For the text-containing cell, return its midpoint in (x, y) coordinate format. 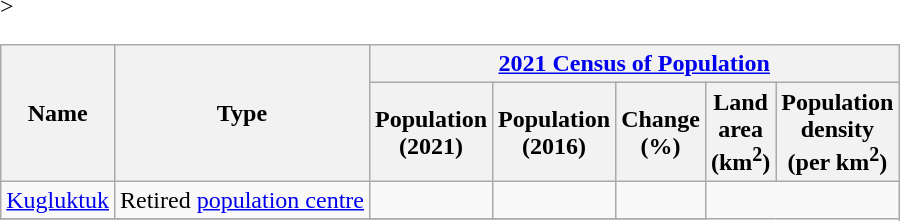
Populationdensity(per km2) (838, 132)
2021 Census of Population (634, 64)
Population(2016) (554, 132)
Name (58, 114)
Kugluktuk (58, 200)
Change(%) (661, 132)
Landarea(km2) (740, 132)
Retired population centre (242, 200)
Type (242, 114)
Population(2021) (430, 132)
